Provide the (x, y) coordinate of the cell's center where the given text is located.  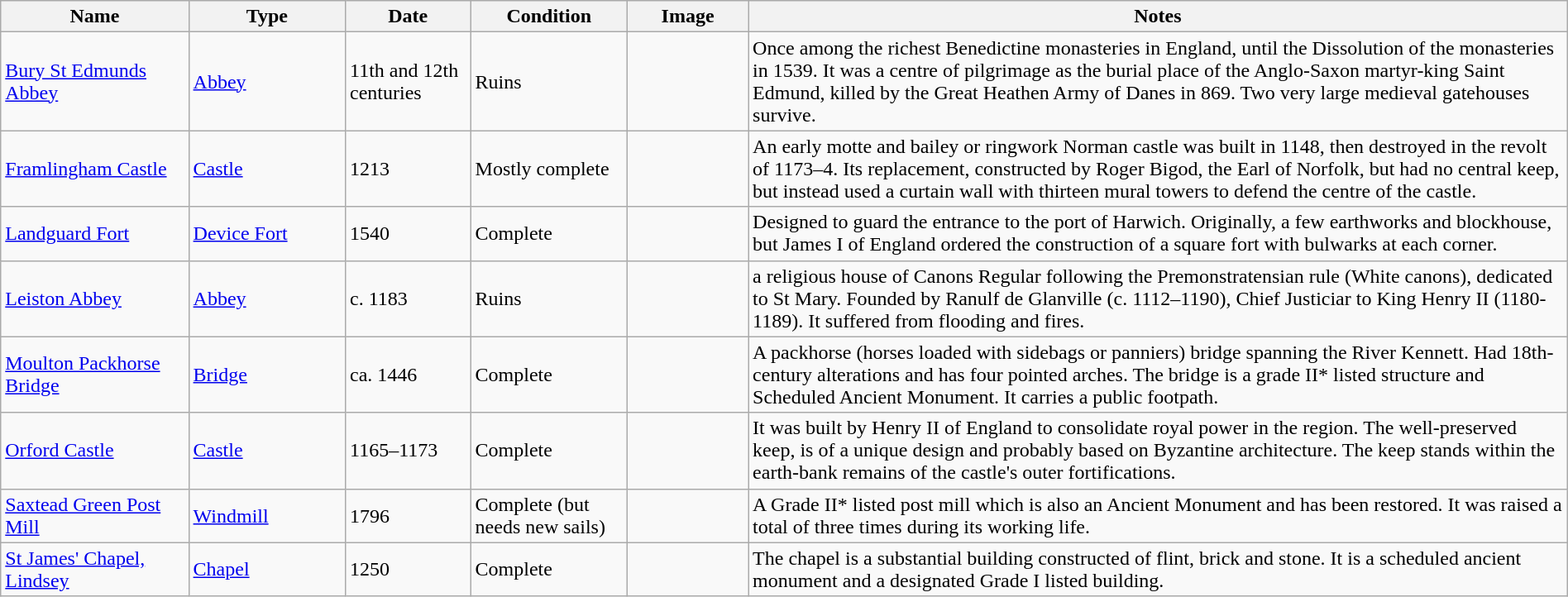
11th and 12th centuries (409, 81)
Image (688, 17)
Chapel (266, 569)
1250 (409, 569)
ca. 1446 (409, 375)
Date (409, 17)
Saxtead Green Post Mill (94, 516)
1796 (409, 516)
Bury St Edmunds Abbey (94, 81)
c. 1183 (409, 298)
Complete (but needs new sails) (549, 516)
1540 (409, 233)
1213 (409, 169)
Type (266, 17)
Landguard Fort (94, 233)
Mostly complete (549, 169)
St James' Chapel, Lindsey (94, 569)
Device Fort (266, 233)
Windmill (266, 516)
Condition (549, 17)
Notes (1158, 17)
Leiston Abbey (94, 298)
Moulton Packhorse Bridge (94, 375)
A Grade II* listed post mill which is also an Ancient Monument and has been restored. It was raised a total of three times during its working life. (1158, 516)
Name (94, 17)
Framlingham Castle (94, 169)
Bridge (266, 375)
1165–1173 (409, 451)
Orford Castle (94, 451)
